Determine the [x, y] coordinate at the center of the cell enclosing the given text.  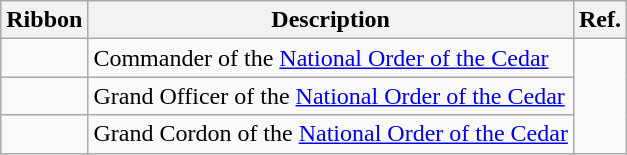
Description [331, 20]
Grand Cordon of the National Order of the Cedar [331, 134]
Commander of the National Order of the Cedar [331, 58]
Grand Officer of the National Order of the Cedar [331, 96]
Ribbon [44, 20]
Ref. [600, 20]
